Provide the (X, Y) coordinate of the cell's center where the given text is located.  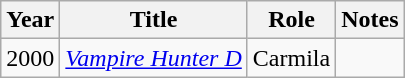
Vampire Hunter D (154, 58)
Title (154, 20)
Year (30, 20)
2000 (30, 58)
Notes (370, 20)
Role (291, 20)
Carmila (291, 58)
